Return (X, Y) of the center of cell containing provided text 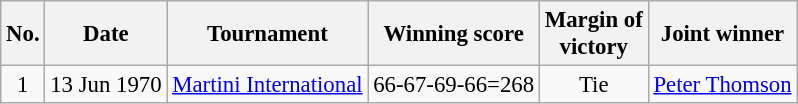
13 Jun 1970 (106, 85)
Peter Thomson (722, 85)
Date (106, 34)
Winning score (454, 34)
Tie (594, 85)
Tournament (268, 34)
Margin ofvictory (594, 34)
Joint winner (722, 34)
No. (23, 34)
66-67-69-66=268 (454, 85)
1 (23, 85)
Martini International (268, 85)
